Extract the [x, y] coordinate from the center of the cell holding the provided text.  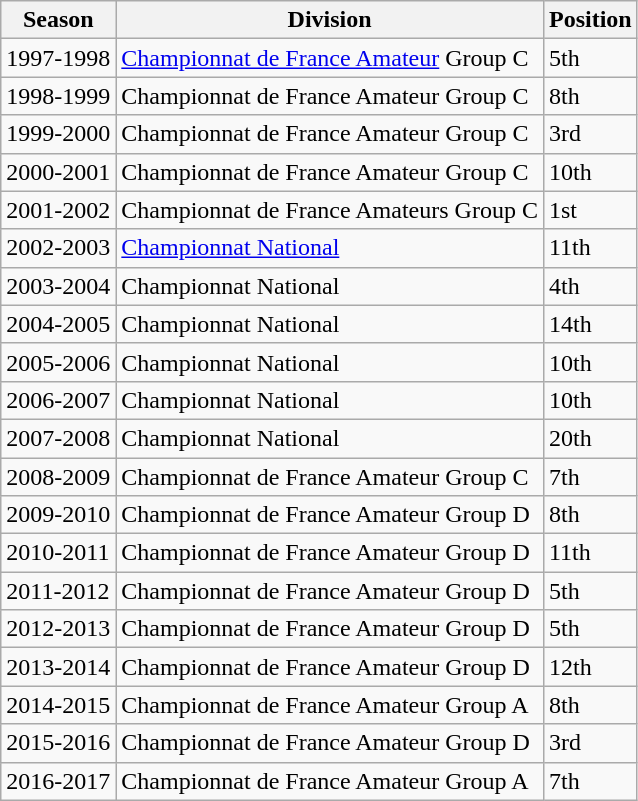
Championnat de France Amateurs Group C [330, 210]
Division [330, 20]
2005-2006 [58, 362]
2015-2016 [58, 743]
1998-1999 [58, 96]
20th [590, 438]
1997-1998 [58, 58]
2000-2001 [58, 172]
Season [58, 20]
1999-2000 [58, 134]
2012-2013 [58, 629]
2010-2011 [58, 553]
2003-2004 [58, 286]
2001-2002 [58, 210]
2014-2015 [58, 705]
12th [590, 667]
1st [590, 210]
2016-2017 [58, 781]
2009-2010 [58, 515]
14th [590, 324]
Position [590, 20]
2008-2009 [58, 477]
4th [590, 286]
2013-2014 [58, 667]
2002-2003 [58, 248]
2011-2012 [58, 591]
2007-2008 [58, 438]
2004-2005 [58, 324]
2006-2007 [58, 400]
